From the cell containing the given text, extract its center point as (X, Y) coordinate. 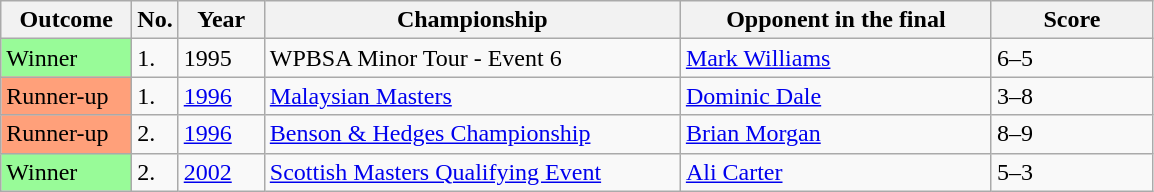
Year (221, 20)
Outcome (66, 20)
8–9 (1072, 134)
Malaysian Masters (472, 96)
Opponent in the final (836, 20)
Mark Williams (836, 58)
Scottish Masters Qualifying Event (472, 172)
No. (155, 20)
Dominic Dale (836, 96)
1995 (221, 58)
6–5 (1072, 58)
WPBSA Minor Tour - Event 6 (472, 58)
3–8 (1072, 96)
Championship (472, 20)
5–3 (1072, 172)
Score (1072, 20)
2002 (221, 172)
Ali Carter (836, 172)
Benson & Hedges Championship (472, 134)
Brian Morgan (836, 134)
